Extract the [X, Y] coordinate from the center of the cell holding the provided text.  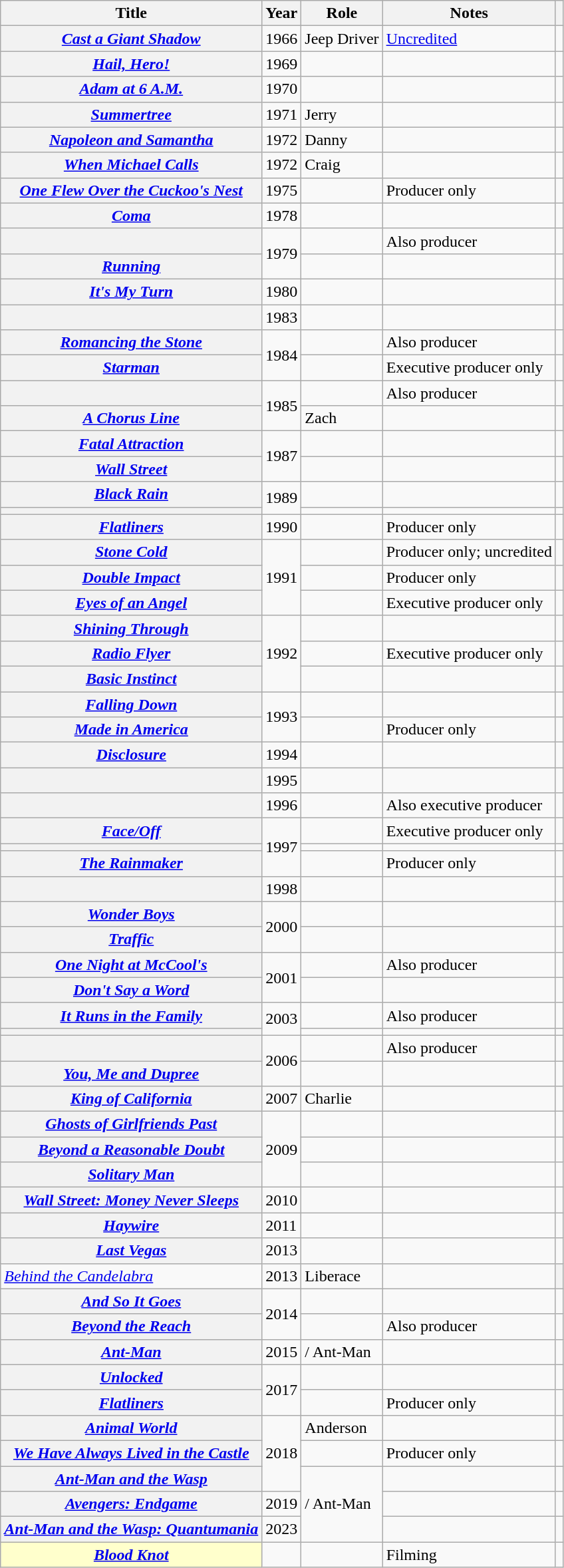
2003 [282, 1019]
Charlie [342, 1099]
Double Impact [132, 577]
1970 [282, 89]
Romancing the Stone [132, 343]
Jerry [342, 114]
1992 [282, 653]
Running [132, 266]
1991 [282, 577]
When Michael Calls [132, 165]
Stone Cold [132, 552]
1980 [282, 291]
1993 [282, 717]
2015 [282, 1352]
Zach [342, 418]
Wall Street: Money Never Sleeps [132, 1200]
Jeep Driver [342, 39]
Year [282, 13]
Made in America [132, 730]
2009 [282, 1150]
1971 [282, 114]
Face/Off [132, 831]
Summertree [132, 114]
1975 [282, 190]
1978 [282, 216]
Shining Through [132, 628]
King of California [132, 1099]
1996 [282, 806]
2017 [282, 1390]
Wonder Boys [132, 914]
1966 [282, 39]
We Have Always Lived in the Castle [132, 1453]
1985 [282, 406]
1989 [282, 498]
Notes [469, 13]
Behind the Candelabra [132, 1276]
1994 [282, 755]
Basic Instinct [132, 679]
Unlocked [132, 1377]
Fatal Attraction [132, 444]
1995 [282, 780]
Filming [469, 1555]
1997 [282, 848]
Ant-Man and the Wasp [132, 1479]
Animal World [132, 1428]
And So It Goes [132, 1301]
Traffic [132, 939]
1984 [282, 355]
Danny [342, 140]
Producer only; uncredited [469, 552]
The Rainmaker [132, 863]
2023 [282, 1529]
Radio Flyer [132, 653]
It Runs in the Family [132, 1015]
Cast a Giant Shadow [132, 39]
1998 [282, 889]
Ant-Man and the Wasp: Quantumania [132, 1529]
1979 [282, 253]
Uncredited [469, 39]
Anderson [342, 1428]
Avengers: Endgame [132, 1504]
Napoleon and Samantha [132, 140]
One Flew Over the Cuckoo's Nest [132, 190]
2010 [282, 1200]
2006 [282, 1060]
One Night at McCool's [132, 965]
Ant-Man [132, 1352]
Blood Knot [132, 1555]
You, Me and Dupree [132, 1073]
2001 [282, 977]
Starman [132, 368]
2011 [282, 1225]
2007 [282, 1099]
1969 [282, 64]
Haywire [132, 1225]
1990 [282, 527]
Ghosts of Girlfriends Past [132, 1124]
2014 [282, 1314]
Also executive producer [469, 806]
Don't Say a Word [132, 990]
Falling Down [132, 705]
2019 [282, 1504]
Beyond the Reach [132, 1327]
Wall Street [132, 469]
Last Vegas [132, 1251]
Role [342, 13]
Adam at 6 A.M. [132, 89]
2018 [282, 1453]
2000 [282, 927]
1987 [282, 456]
A Chorus Line [132, 418]
Black Rain [132, 494]
Craig [342, 165]
Disclosure [132, 755]
Title [132, 13]
Coma [132, 216]
Liberace [342, 1276]
1983 [282, 317]
Beyond a Reasonable Doubt [132, 1150]
Hail, Hero! [132, 64]
Eyes of an Angel [132, 603]
Solitary Man [132, 1175]
It's My Turn [132, 291]
